Identify which cell holds the provided text, then report its [x, y] central coordinate. 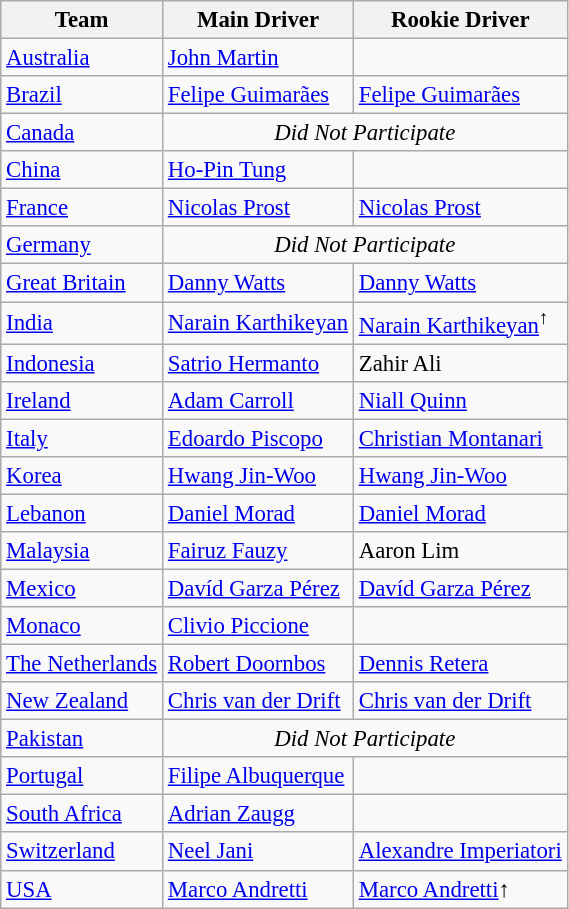
Aaron Lim [460, 551]
France [82, 208]
Portugal [82, 776]
Germany [82, 245]
Niall Quinn [460, 400]
Lebanon [82, 513]
Adam Carroll [258, 400]
Switzerland [82, 852]
Brazil [82, 95]
Ho-Pin Tung [258, 170]
Neel Jani [258, 852]
Marco Andretti↑ [460, 889]
Adrian Zaugg [258, 814]
Christian Montanari [460, 438]
Zahir Ali [460, 363]
Narain Karthikeyan [258, 323]
Main Driver [258, 20]
Monaco [82, 626]
Rookie Driver [460, 20]
Mexico [82, 588]
Ireland [82, 400]
USA [82, 889]
Indonesia [82, 363]
Malaysia [82, 551]
John Martin [258, 58]
Robert Doornbos [258, 664]
Fairuz Fauzy [258, 551]
Dennis Retera [460, 664]
Clivio Piccione [258, 626]
Filipe Albuquerque [258, 776]
Pakistan [82, 739]
China [82, 170]
South Africa [82, 814]
Edoardo Piscopo [258, 438]
Australia [82, 58]
The Netherlands [82, 664]
Korea [82, 476]
Great Britain [82, 283]
Italy [82, 438]
Narain Karthikeyan↑ [460, 323]
Satrio Hermanto [258, 363]
Alexandre Imperiatori [460, 852]
Canada [82, 133]
Marco Andretti [258, 889]
New Zealand [82, 701]
India [82, 323]
Team [82, 20]
